For the text-containing cell, return its midpoint in (X, Y) coordinate format. 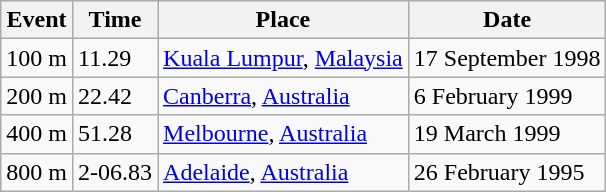
19 March 1999 (507, 134)
51.28 (114, 134)
100 m (37, 58)
2-06.83 (114, 172)
17 September 1998 (507, 58)
Event (37, 20)
400 m (37, 134)
26 February 1995 (507, 172)
Kuala Lumpur, Malaysia (284, 58)
Time (114, 20)
200 m (37, 96)
6 February 1999 (507, 96)
Adelaide, Australia (284, 172)
11.29 (114, 58)
800 m (37, 172)
Place (284, 20)
Canberra, Australia (284, 96)
22.42 (114, 96)
Melbourne, Australia (284, 134)
Date (507, 20)
